Detect which cell encompasses the target text, then output its (X, Y) center coordinate. 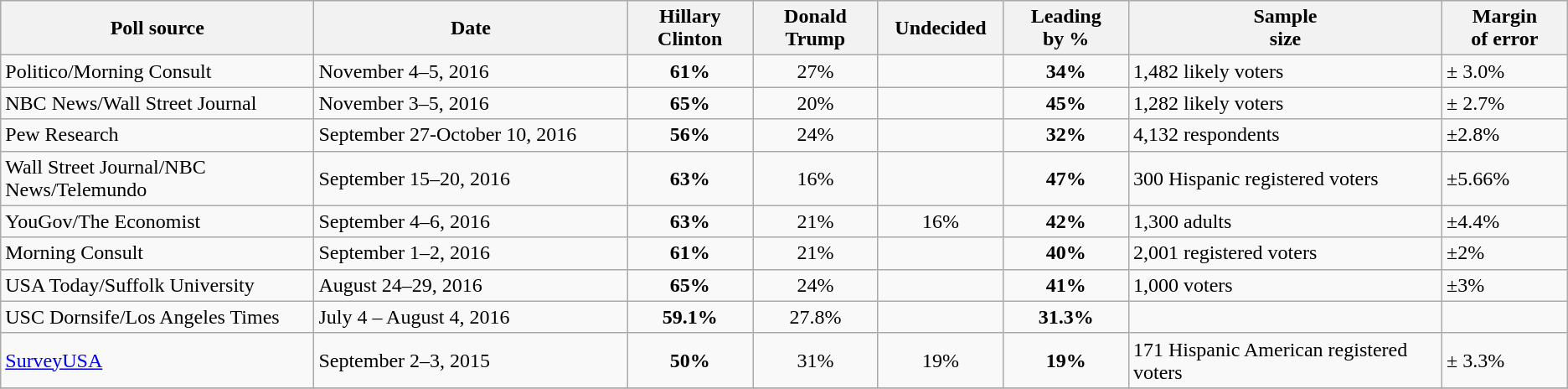
November 3–5, 2016 (471, 103)
34% (1066, 71)
± 3.0% (1505, 71)
Wall Street Journal/NBC News/Telemundo (157, 178)
NBC News/Wall Street Journal (157, 103)
40% (1066, 253)
50% (690, 360)
Undecided (941, 29)
±2.8% (1505, 135)
1,482 likely voters (1285, 71)
Donald Trump (816, 29)
31% (816, 360)
September 2–3, 2015 (471, 360)
1,300 adults (1285, 221)
SurveyUSA (157, 360)
Date (471, 29)
Morning Consult (157, 253)
47% (1066, 178)
27% (816, 71)
42% (1066, 221)
56% (690, 135)
±4.4% (1505, 221)
±3% (1505, 285)
±2% (1505, 253)
31.3% (1066, 317)
Samplesize (1285, 29)
Politico/Morning Consult (157, 71)
September 4–6, 2016 (471, 221)
171 Hispanic American registered voters (1285, 360)
27.8% (816, 317)
September 1–2, 2016 (471, 253)
Hillary Clinton (690, 29)
USC Dornsife/Los Angeles Times (157, 317)
Poll source (157, 29)
November 4–5, 2016 (471, 71)
1,282 likely voters (1285, 103)
±5.66% (1505, 178)
300 Hispanic registered voters (1285, 178)
USA Today/Suffolk University (157, 285)
41% (1066, 285)
August 24–29, 2016 (471, 285)
± 3.3% (1505, 360)
4,132 respondents (1285, 135)
20% (816, 103)
July 4 – August 4, 2016 (471, 317)
YouGov/The Economist (157, 221)
Pew Research (157, 135)
1,000 voters (1285, 285)
2,001 registered voters (1285, 253)
Leadingby % (1066, 29)
32% (1066, 135)
September 27-October 10, 2016 (471, 135)
Marginof error (1505, 29)
59.1% (690, 317)
± 2.7% (1505, 103)
September 15–20, 2016 (471, 178)
45% (1066, 103)
